Return the (X, Y) coordinate for the center point of the cell that contains the specified text.  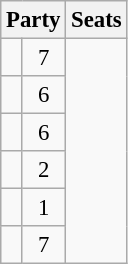
2 (44, 170)
1 (44, 208)
Party (34, 20)
Seats (96, 20)
